Output the (X, Y) coordinate of the center of the cell containing the given text.  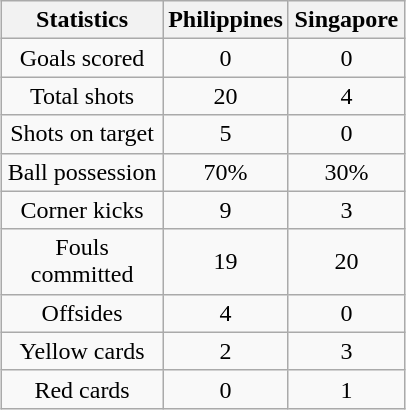
19 (226, 262)
Fouls committed (82, 262)
Goals scored (82, 58)
70% (226, 172)
30% (346, 172)
Singapore (346, 20)
1 (346, 389)
5 (226, 134)
Corner kicks (82, 210)
Philippines (226, 20)
Shots on target (82, 134)
Statistics (82, 20)
Yellow cards (82, 351)
Total shots (82, 96)
Red cards (82, 389)
Ball possession (82, 172)
Offsides (82, 313)
2 (226, 351)
9 (226, 210)
